Scan for the cell matching the given text and deliver its (X, Y) coordinate at center. 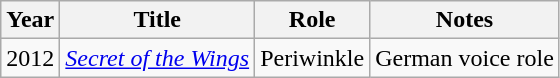
Notes (465, 20)
Secret of the Wings (158, 58)
Periwinkle (312, 58)
Year (30, 20)
2012 (30, 58)
Title (158, 20)
German voice role (465, 58)
Role (312, 20)
